Scan for the cell matching the given text and deliver its [x, y] coordinate at center. 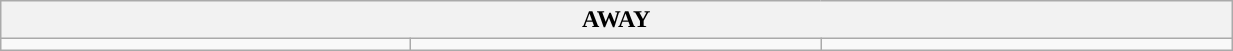
AWAY [616, 20]
